Return [x, y] of the center of cell containing provided text 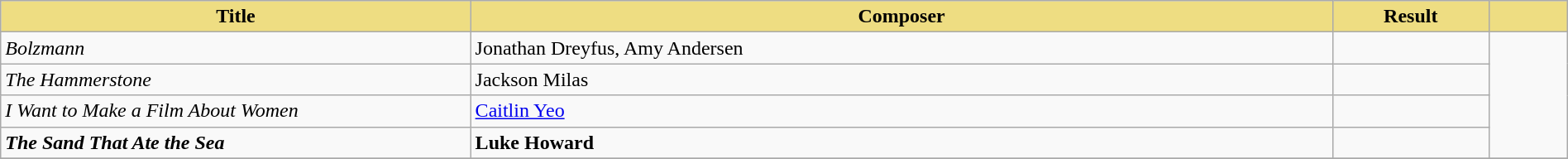
I Want to Make a Film About Women [236, 111]
Bolzmann [236, 48]
Jackson Milas [901, 79]
Result [1411, 17]
Jonathan Dreyfus, Amy Andersen [901, 48]
The Hammerstone [236, 79]
Luke Howard [901, 142]
Composer [901, 17]
Title [236, 17]
The Sand That Ate the Sea [236, 142]
Caitlin Yeo [901, 111]
